Identify which cell holds the provided text, then report its [X, Y] central coordinate. 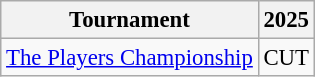
CUT [286, 58]
The Players Championship [130, 58]
2025 [286, 20]
Tournament [130, 20]
